Locate the cell with the specified text and output its [X, Y] center coordinate. 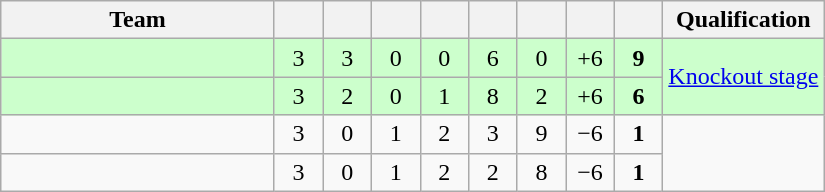
Team [138, 20]
Qualification [744, 20]
Knockout stage [744, 77]
